Scan for the cell matching the given text and deliver its [X, Y] coordinate at center. 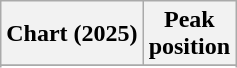
Peakposition [189, 34]
Chart (2025) [72, 34]
